Provide the (X, Y) coordinate of the cell's center where the given text is located.  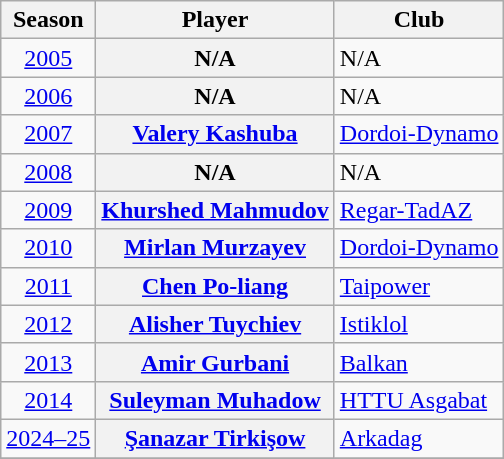
2006 (48, 96)
Mirlan Murzayev (215, 248)
Regar-TadAZ (419, 210)
2009 (48, 210)
Suleyman Muhadow (215, 400)
2014 (48, 400)
Şanazar Tirkişow (215, 438)
Khurshed Mahmudov (215, 210)
2013 (48, 362)
Chen Po-liang (215, 286)
2007 (48, 134)
Player (215, 20)
2024–25 (48, 438)
Alisher Tuychiev (215, 324)
2012 (48, 324)
Amir Gurbani (215, 362)
Istiklol (419, 324)
HTTU Asgabat (419, 400)
2011 (48, 286)
Club (419, 20)
Valery Kashuba (215, 134)
2005 (48, 58)
Season (48, 20)
Balkan (419, 362)
Arkadag (419, 438)
2008 (48, 172)
2010 (48, 248)
Taipower (419, 286)
